Detect which cell encompasses the target text, then output its (X, Y) center coordinate. 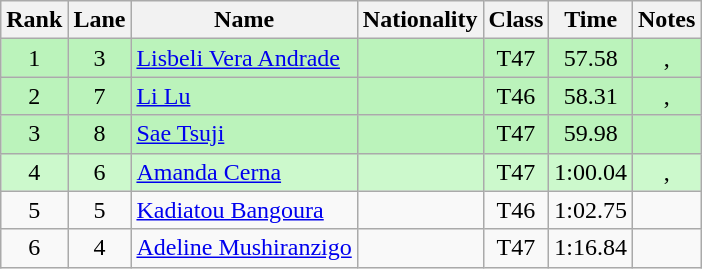
Nationality (420, 20)
1:00.04 (591, 172)
7 (100, 96)
Name (244, 20)
Notes (667, 20)
57.58 (591, 58)
1 (34, 58)
Kadiatou Bangoura (244, 210)
58.31 (591, 96)
Time (591, 20)
Rank (34, 20)
Li Lu (244, 96)
59.98 (591, 134)
1:16.84 (591, 248)
Lisbeli Vera Andrade (244, 58)
Amanda Cerna (244, 172)
Adeline Mushiranzigo (244, 248)
1:02.75 (591, 210)
2 (34, 96)
Class (516, 20)
Lane (100, 20)
Sae Tsuji (244, 134)
8 (100, 134)
